Locate the cell with the specified text and output its (X, Y) center coordinate. 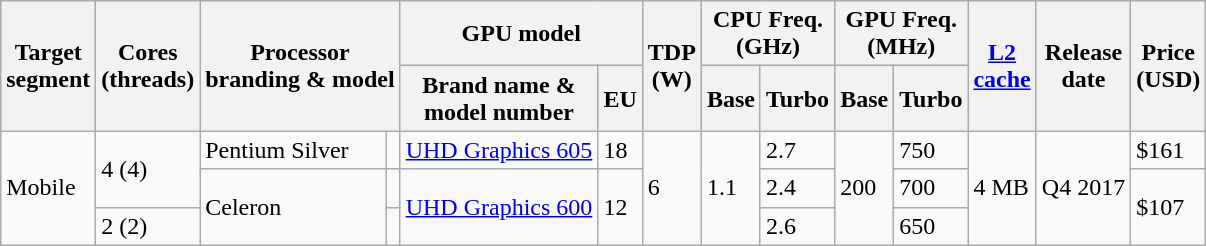
$107 (1168, 207)
2.6 (797, 226)
650 (931, 226)
18 (620, 150)
200 (864, 188)
L2cache (1002, 66)
Pentium Silver (294, 150)
Mobile (48, 188)
2.4 (797, 188)
Processorbranding & model (300, 66)
Releasedate (1083, 66)
Celeron (294, 207)
12 (620, 207)
CPU Freq.(GHz) (768, 34)
GPU model (521, 34)
EU (620, 98)
$161 (1168, 150)
750 (931, 150)
2 (2) (148, 226)
GPU Freq.(MHz) (902, 34)
Price(USD) (1168, 66)
4 MB (1002, 188)
Targetsegment (48, 66)
6 (672, 188)
1.1 (730, 188)
TDP(W) (672, 66)
4 (4) (148, 169)
UHD Graphics 605 (499, 150)
UHD Graphics 600 (499, 207)
Brand name &model number (499, 98)
700 (931, 188)
Q4 2017 (1083, 188)
Cores(threads) (148, 66)
2.7 (797, 150)
